Identify which cell holds the provided text, then report its (x, y) central coordinate. 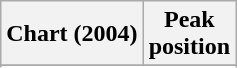
Peak position (189, 34)
Chart (2004) (72, 34)
